Scan for the cell matching the given text and deliver its (X, Y) coordinate at center. 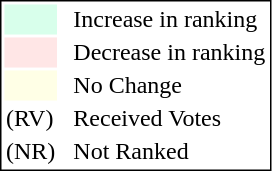
Received Votes (170, 119)
Increase in ranking (170, 19)
(RV) (30, 119)
Not Ranked (170, 151)
No Change (170, 85)
Decrease in ranking (170, 53)
(NR) (30, 151)
